Detect which cell encompasses the target text, then output its (x, y) center coordinate. 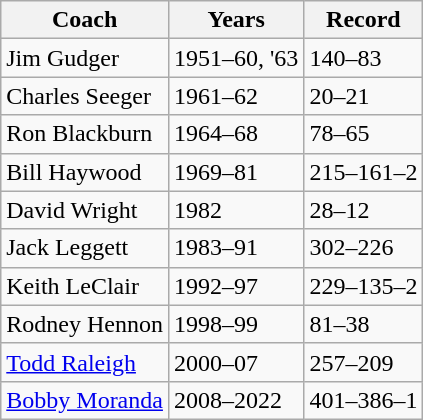
Ron Blackburn (85, 134)
229–135–2 (364, 286)
1969–81 (236, 172)
Keith LeClair (85, 286)
1961–62 (236, 96)
2008–2022 (236, 400)
Jim Gudger (85, 58)
1964–68 (236, 134)
257–209 (364, 362)
David Wright (85, 210)
215–161–2 (364, 172)
1992–97 (236, 286)
1982 (236, 210)
20–21 (364, 96)
140–83 (364, 58)
Todd Raleigh (85, 362)
Coach (85, 20)
Jack Leggett (85, 248)
302–226 (364, 248)
78–65 (364, 134)
Years (236, 20)
Charles Seeger (85, 96)
401–386–1 (364, 400)
1998–99 (236, 324)
28–12 (364, 210)
Rodney Hennon (85, 324)
Record (364, 20)
2000–07 (236, 362)
81–38 (364, 324)
1951–60, '63 (236, 58)
Bill Haywood (85, 172)
1983–91 (236, 248)
Bobby Moranda (85, 400)
